Scan for the cell matching the given text and deliver its [x, y] coordinate at center. 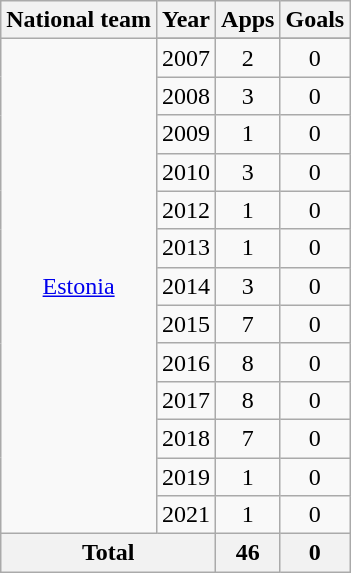
2016 [186, 362]
2 [248, 58]
Total [108, 553]
Year [186, 20]
2012 [186, 210]
2018 [186, 438]
2017 [186, 400]
2008 [186, 96]
Apps [248, 20]
2021 [186, 515]
Estonia [79, 286]
46 [248, 553]
2014 [186, 286]
2019 [186, 477]
2007 [186, 58]
2010 [186, 172]
2009 [186, 134]
National team [79, 20]
Goals [315, 20]
2015 [186, 324]
2013 [186, 248]
